Determine the [x, y] coordinate at the center of the cell enclosing the given text.  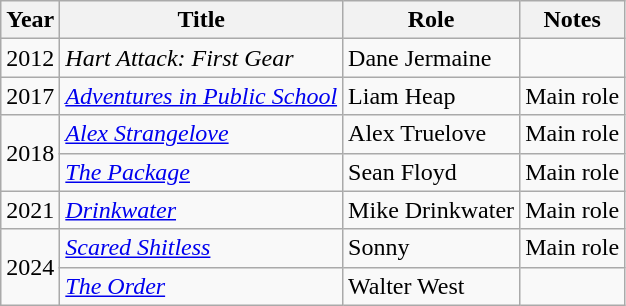
Hart Attack: First Gear [202, 58]
2024 [30, 267]
Drinkwater [202, 210]
Scared Shitless [202, 248]
2012 [30, 58]
Alex Truelove [432, 134]
Sean Floyd [432, 172]
Dane Jermaine [432, 58]
The Package [202, 172]
Role [432, 20]
Title [202, 20]
Liam Heap [432, 96]
Year [30, 20]
2018 [30, 153]
Walter West [432, 286]
Adventures in Public School [202, 96]
2021 [30, 210]
Mike Drinkwater [432, 210]
2017 [30, 96]
The Order [202, 286]
Sonny [432, 248]
Notes [572, 20]
Alex Strangelove [202, 134]
